Provide the [X, Y] coordinate of the cell's center where the given text is located.  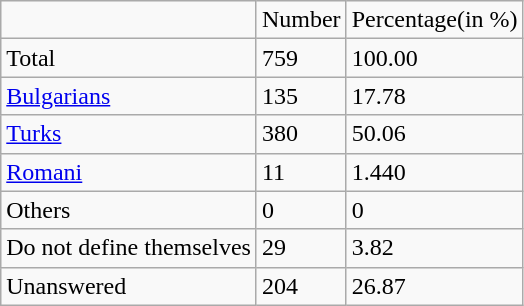
380 [301, 134]
Total [129, 58]
26.87 [434, 286]
3.82 [434, 248]
Romani [129, 172]
50.06 [434, 134]
759 [301, 58]
Do not define themselves [129, 248]
1.440 [434, 172]
204 [301, 286]
Percentage(in %) [434, 20]
17.78 [434, 96]
Others [129, 210]
135 [301, 96]
Unanswered [129, 286]
100.00 [434, 58]
29 [301, 248]
11 [301, 172]
Bulgarians [129, 96]
Turks [129, 134]
Number [301, 20]
